For the text-containing cell, return its midpoint in (X, Y) coordinate format. 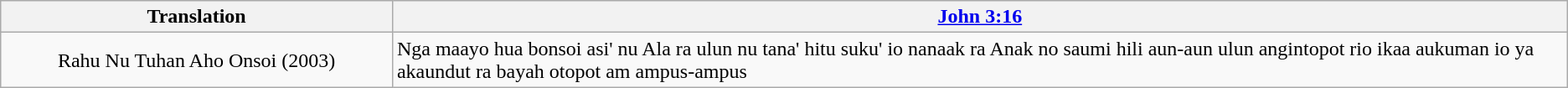
John 3:16 (980, 17)
Rahu Nu Tuhan Aho Onsoi (2003) (197, 60)
Translation (197, 17)
